Locate the cell with the specified text and output its [X, Y] center coordinate. 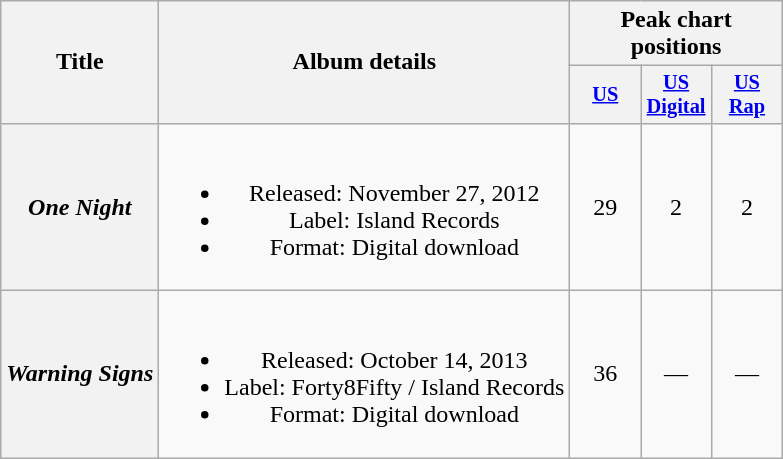
29 [606, 206]
One Night [80, 206]
USDigital [676, 95]
Warning Signs [80, 374]
Title [80, 62]
US [606, 95]
Peak chart positions [676, 34]
Album details [364, 62]
Released: November 27, 2012Label: Island RecordsFormat: Digital download [364, 206]
Released: October 14, 2013Label: Forty8Fifty / Island RecordsFormat: Digital download [364, 374]
36 [606, 374]
USRap [748, 95]
